Find where the given text appears and provide that cell's center as [X, Y] coordinate. 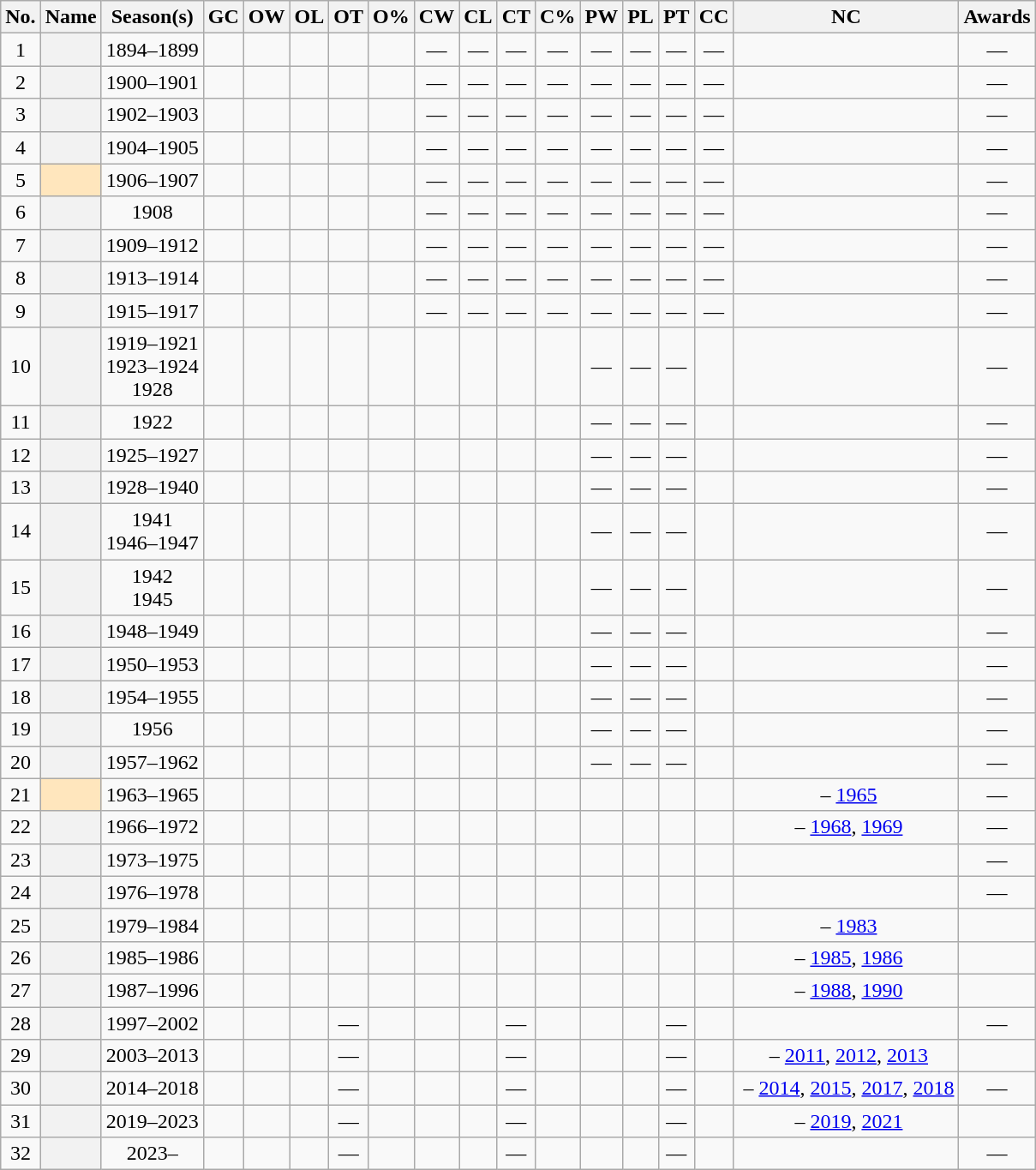
23 [21, 860]
29 [21, 1056]
1894–1899 [153, 50]
1950–1953 [153, 664]
Awards [997, 17]
25 [21, 925]
32 [21, 1154]
1919–19211923–19241928 [153, 366]
GC [223, 17]
2014–2018 [153, 1089]
2023– [153, 1154]
10 [21, 366]
2003–2013 [153, 1056]
1987–1996 [153, 990]
3 [21, 115]
8 [21, 278]
4 [21, 147]
16 [21, 632]
1966–1972 [153, 827]
12 [21, 455]
– 2014, 2015, 2017, 2018 [847, 1089]
OL [309, 17]
OT [349, 17]
1908 [153, 213]
CW [436, 17]
15 [21, 588]
1925–1927 [153, 455]
5 [21, 180]
CL [478, 17]
– 1988, 1990 [847, 990]
7 [21, 245]
1973–1975 [153, 860]
9 [21, 310]
1954–1955 [153, 697]
19421945 [153, 588]
17 [21, 664]
1963–1965 [153, 795]
1985–1986 [153, 957]
1956 [153, 729]
1915–1917 [153, 310]
O% [392, 17]
1902–1903 [153, 115]
NC [847, 17]
CT [516, 17]
13 [21, 488]
1997–2002 [153, 1023]
11 [21, 422]
30 [21, 1089]
6 [21, 213]
21 [21, 795]
CC [714, 17]
1948–1949 [153, 632]
26 [21, 957]
2019–2023 [153, 1121]
14 [21, 531]
Name [70, 17]
27 [21, 990]
18 [21, 697]
20 [21, 762]
– 2011, 2012, 2013 [847, 1056]
OW [266, 17]
1913–1914 [153, 278]
1 [21, 50]
1957–1962 [153, 762]
2 [21, 82]
Season(s) [153, 17]
28 [21, 1023]
C% [558, 17]
– 1968, 1969 [847, 827]
1909–1912 [153, 245]
1900–1901 [153, 82]
– 1985, 1986 [847, 957]
PW [602, 17]
19411946–1947 [153, 531]
PT [676, 17]
22 [21, 827]
1976–1978 [153, 892]
1906–1907 [153, 180]
No. [21, 17]
– 1965 [847, 795]
1922 [153, 422]
1904–1905 [153, 147]
PL [641, 17]
31 [21, 1121]
1928–1940 [153, 488]
24 [21, 892]
– 2019, 2021 [847, 1121]
– 1983 [847, 925]
1979–1984 [153, 925]
19 [21, 729]
